Find where the given text appears and provide that cell's center as [x, y] coordinate. 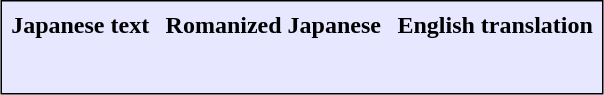
Romanized Japanese [273, 25]
English translation [495, 25]
Japanese text [80, 25]
